Search for the cell housing the specified text and yield its [x, y] center coordinate. 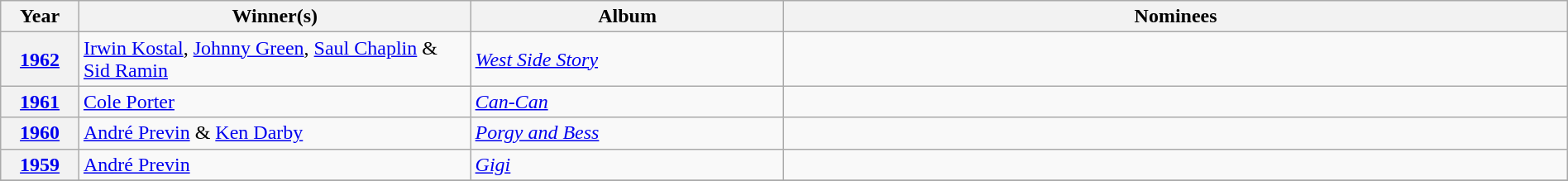
Can-Can [627, 102]
1961 [40, 102]
Porgy and Bess [627, 133]
1960 [40, 133]
André Previn [275, 164]
Cole Porter [275, 102]
Irwin Kostal, Johnny Green, Saul Chaplin & Sid Ramin [275, 60]
Year [40, 17]
West Side Story [627, 60]
Gigi [627, 164]
André Previn & Ken Darby [275, 133]
Winner(s) [275, 17]
Album [627, 17]
1962 [40, 60]
1959 [40, 164]
Nominees [1176, 17]
